Search for the cell housing the specified text and yield its (X, Y) center coordinate. 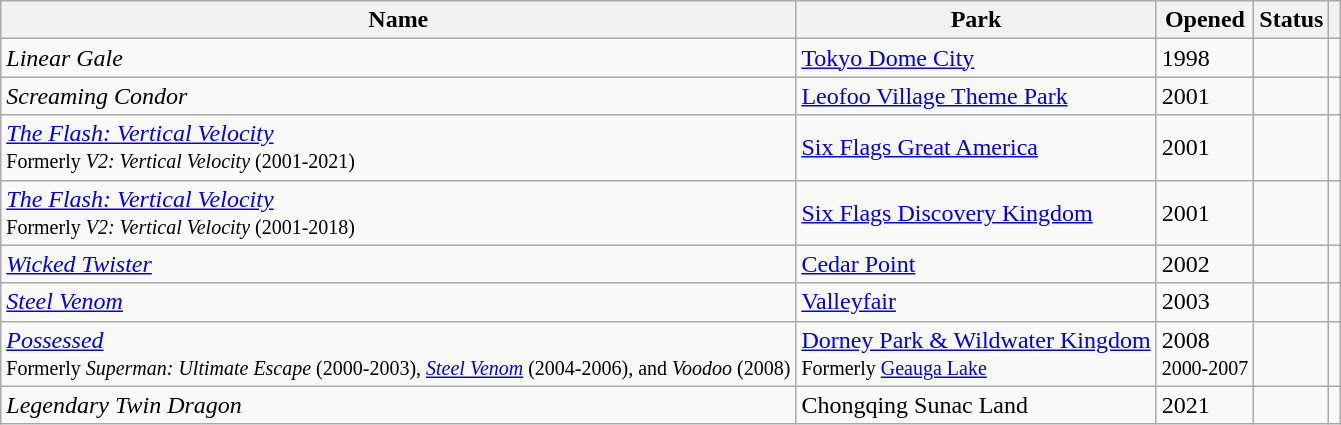
Dorney Park & Wildwater Kingdom Formerly Geauga Lake (976, 354)
Steel Venom (398, 302)
Chongqing Sunac Land (976, 405)
PossessedFormerly Superman: Ultimate Escape (2000-2003), Steel Venom (2004-2006), and Voodoo (2008) (398, 354)
Screaming Condor (398, 96)
The Flash: Vertical VelocityFormerly V2: Vertical Velocity (2001-2018) (398, 212)
Wicked Twister (398, 264)
Tokyo Dome City (976, 58)
Six Flags Great America (976, 148)
The Flash: Vertical VelocityFormerly V2: Vertical Velocity (2001-2021) (398, 148)
Cedar Point (976, 264)
2002 (1205, 264)
Six Flags Discovery Kingdom (976, 212)
Valleyfair (976, 302)
Status (1292, 20)
2003 (1205, 302)
2008 2000-2007 (1205, 354)
Legendary Twin Dragon (398, 405)
Opened (1205, 20)
Leofoo Village Theme Park (976, 96)
Name (398, 20)
Park (976, 20)
1998 (1205, 58)
2021 (1205, 405)
Linear Gale (398, 58)
